Capture the cell that displays the provided text and extract its [X, Y] central coordinate. 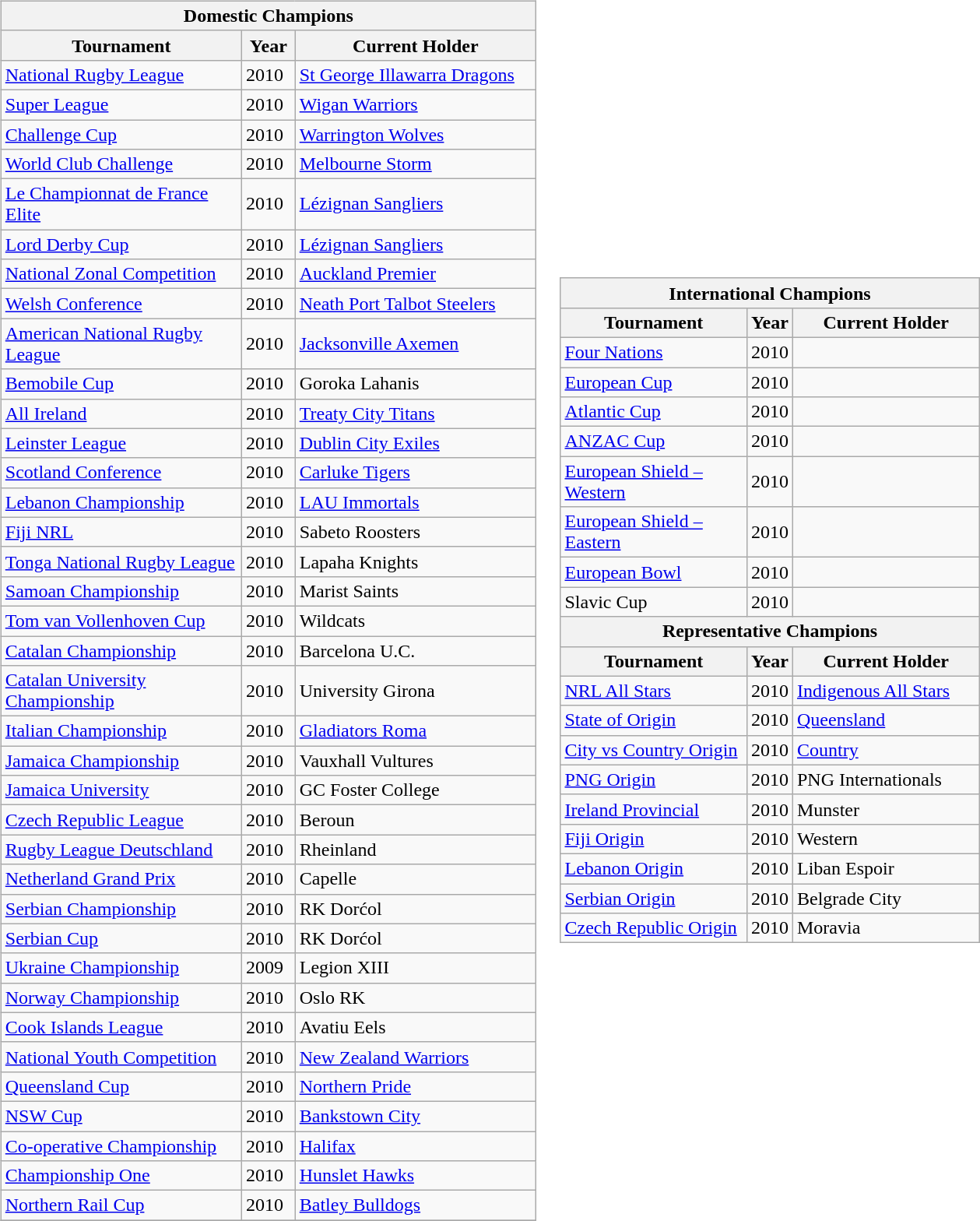
Treaty City Titans [416, 413]
Le Championnat de France Elite [121, 204]
Cook Islands League [121, 1027]
Ukraine Championship [121, 968]
2009 [268, 968]
International Champions [770, 293]
Belgrade City [886, 898]
LAU Immortals [416, 502]
Auckland Premier [416, 274]
Dublin City Exiles [416, 443]
Four Nations [654, 352]
Marist Saints [416, 591]
European Shield – Western [654, 481]
Lord Derby Cup [121, 245]
Jacksonville Axemen [416, 344]
Serbian Championship [121, 909]
Gladiators Roma [416, 731]
European Cup [654, 382]
Northern Pride [416, 1086]
Northern Rail Cup [121, 1205]
Sabeto Roosters [416, 532]
NRL All Stars [654, 691]
Capelle [416, 879]
Czech Republic Origin [654, 928]
Moravia [886, 928]
Hunslet Hawks [416, 1176]
Jamaica Championship [121, 761]
Warrington Wolves [416, 135]
Leinster League [121, 443]
Serbian Cup [121, 938]
European Shield – Eastern [654, 533]
Barcelona U.C. [416, 650]
National Youth Competition [121, 1057]
Scotland Conference [121, 473]
PNG Internationals [886, 779]
Rheinland [416, 850]
Queensland [886, 720]
Bankstown City [416, 1116]
All Ireland [121, 413]
Czech Republic League [121, 820]
Queensland Cup [121, 1086]
Indigenous All Stars [886, 691]
Championship One [121, 1176]
National Zonal Competition [121, 274]
Super League [121, 104]
Avatiu Eels [416, 1027]
Legion XIII [416, 968]
Challenge Cup [121, 135]
Vauxhall Vultures [416, 761]
Rugby League Deutschland [121, 850]
National Rugby League [121, 75]
University Girona [416, 691]
Catalan Championship [121, 650]
NSW Cup [121, 1116]
Melbourne Storm [416, 164]
Lapaha Knights [416, 561]
Welsh Conference [121, 304]
Oslo RK [416, 998]
New Zealand Warriors [416, 1057]
Domestic Champions [268, 16]
Lebanon Championship [121, 502]
Italian Championship [121, 731]
World Club Challenge [121, 164]
City vs Country Origin [654, 750]
American National Rugby League [121, 344]
Liban Espoir [886, 868]
St George Illawarra Dragons [416, 75]
Fiji Origin [654, 839]
Bemobile Cup [121, 384]
Munster [886, 809]
Western [886, 839]
Norway Championship [121, 998]
ANZAC Cup [654, 442]
Tonga National Rugby League [121, 561]
Tom van Vollenhoven Cup [121, 621]
Co-operative Championship [121, 1145]
Beroun [416, 820]
Lebanon Origin [654, 868]
Slavic Cup [654, 602]
Wigan Warriors [416, 104]
Netherland Grand Prix [121, 879]
European Bowl [654, 572]
Jamaica University [121, 790]
Wildcats [416, 621]
Neath Port Talbot Steelers [416, 304]
GC Foster College [416, 790]
Carluke Tigers [416, 473]
Fiji NRL [121, 532]
Batley Bulldogs [416, 1205]
Ireland Provincial [654, 809]
Samoan Championship [121, 591]
Representative Champions [770, 632]
Country [886, 750]
Goroka Lahanis [416, 384]
PNG Origin [654, 779]
Atlantic Cup [654, 412]
Serbian Origin [654, 898]
Halifax [416, 1145]
State of Origin [654, 720]
Catalan University Championship [121, 691]
